Extract the [X, Y] coordinate from the center of the cell holding the provided text.  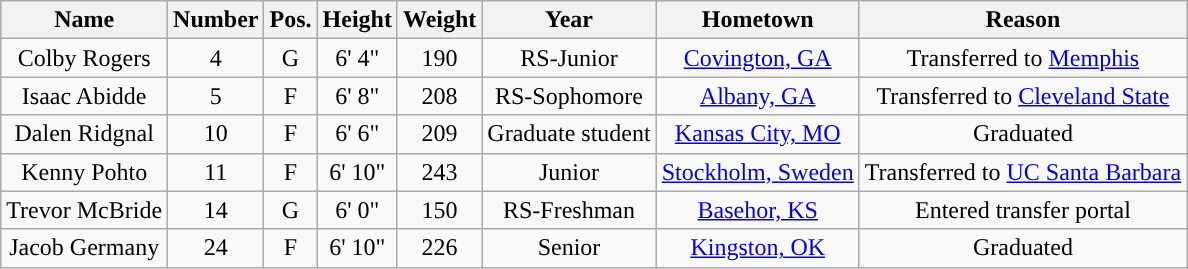
Kansas City, MO [758, 134]
6' 0" [357, 210]
Colby Rogers [84, 58]
Junior [569, 172]
6' 6" [357, 134]
190 [439, 58]
Entered transfer portal [1022, 210]
Basehor, KS [758, 210]
226 [439, 248]
Hometown [758, 20]
6' 8" [357, 96]
Pos. [290, 20]
Senior [569, 248]
Year [569, 20]
Albany, GA [758, 96]
Isaac Abidde [84, 96]
Reason [1022, 20]
Height [357, 20]
Name [84, 20]
Transferred to Memphis [1022, 58]
Jacob Germany [84, 248]
11 [216, 172]
Kingston, OK [758, 248]
Covington, GA [758, 58]
209 [439, 134]
6' 4" [357, 58]
Trevor McBride [84, 210]
Kenny Pohto [84, 172]
RS-Sophomore [569, 96]
243 [439, 172]
208 [439, 96]
RS-Freshman [569, 210]
14 [216, 210]
Transferred to UC Santa Barbara [1022, 172]
Transferred to Cleveland State [1022, 96]
Weight [439, 20]
Dalen Ridgnal [84, 134]
150 [439, 210]
Number [216, 20]
5 [216, 96]
RS-Junior [569, 58]
Stockholm, Sweden [758, 172]
10 [216, 134]
Graduate student [569, 134]
4 [216, 58]
24 [216, 248]
